Identify which cell holds the provided text, then report its (x, y) central coordinate. 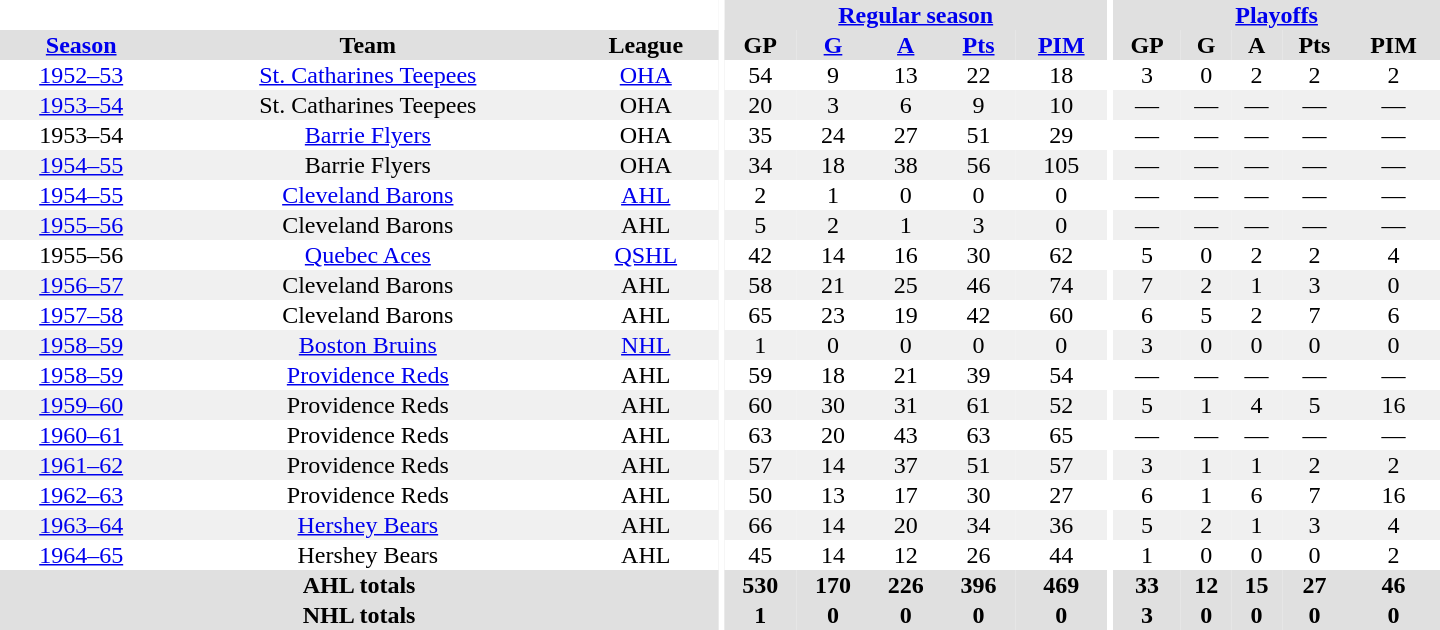
Season (81, 45)
35 (760, 135)
Quebec Aces (368, 255)
1962–63 (81, 495)
Boston Bruins (368, 345)
56 (978, 165)
226 (906, 585)
1952–53 (81, 75)
1964–65 (81, 555)
1959–60 (81, 405)
33 (1147, 585)
58 (760, 285)
50 (760, 495)
24 (834, 135)
1961–62 (81, 465)
1963–64 (81, 525)
39 (978, 375)
10 (1062, 105)
19 (906, 315)
1956–57 (81, 285)
74 (1062, 285)
36 (1062, 525)
45 (760, 555)
66 (760, 525)
Playoffs (1276, 15)
29 (1062, 135)
25 (906, 285)
170 (834, 585)
396 (978, 585)
59 (760, 375)
NHL (646, 345)
105 (1062, 165)
Team (368, 45)
44 (1062, 555)
62 (1062, 255)
AHL totals (359, 585)
37 (906, 465)
31 (906, 405)
26 (978, 555)
52 (1062, 405)
23 (834, 315)
1957–58 (81, 315)
530 (760, 585)
1960–61 (81, 435)
22 (978, 75)
38 (906, 165)
NHL totals (359, 615)
15 (1256, 585)
League (646, 45)
43 (906, 435)
469 (1062, 585)
QSHL (646, 255)
61 (978, 405)
Regular season (916, 15)
17 (906, 495)
